Search for the cell housing the specified text and yield its (x, y) center coordinate. 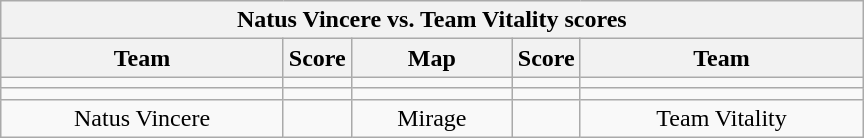
Natus Vincere (142, 118)
Mirage (432, 118)
Map (432, 58)
Natus Vincere vs. Team Vitality scores (432, 20)
Team Vitality (722, 118)
